Search for the cell housing the specified text and yield its (X, Y) center coordinate. 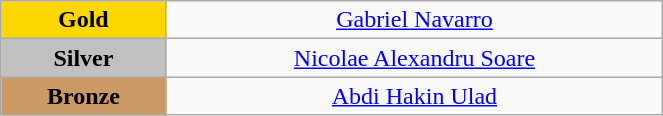
Gold (84, 20)
Nicolae Alexandru Soare (414, 58)
Gabriel Navarro (414, 20)
Abdi Hakin Ulad (414, 96)
Bronze (84, 96)
Silver (84, 58)
